Return (X, Y) of the center of cell containing provided text 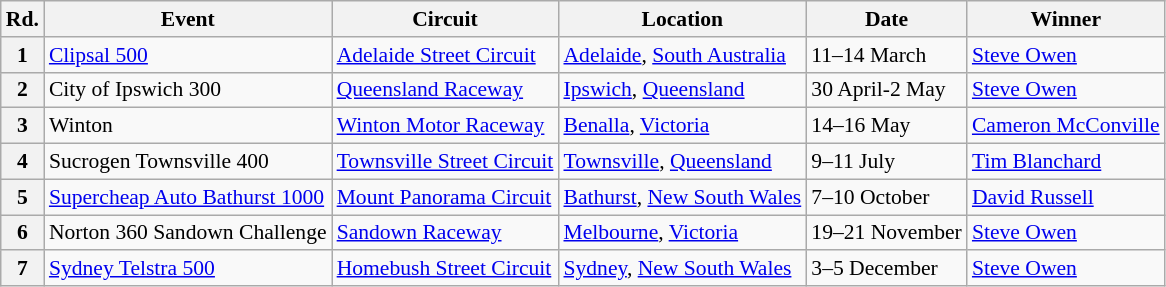
Date (886, 19)
Sandown Raceway (446, 233)
9–11 July (886, 162)
Location (682, 19)
6 (22, 233)
Mount Panorama Circuit (446, 197)
Sydney, New South Wales (682, 269)
Supercheap Auto Bathurst 1000 (188, 197)
Tim Blanchard (1066, 162)
30 April-2 May (886, 90)
5 (22, 197)
Rd. (22, 19)
2 (22, 90)
7 (22, 269)
Cameron McConville (1066, 126)
7–10 October (886, 197)
Ipswich, Queensland (682, 90)
Benalla, Victoria (682, 126)
Winton (188, 126)
Townsville, Queensland (682, 162)
Sucrogen Townsville 400 (188, 162)
Event (188, 19)
14–16 May (886, 126)
Clipsal 500 (188, 55)
Norton 360 Sandown Challenge (188, 233)
3 (22, 126)
Adelaide Street Circuit (446, 55)
Winner (1066, 19)
1 (22, 55)
Adelaide, South Australia (682, 55)
Winton Motor Raceway (446, 126)
19–21 November (886, 233)
Townsville Street Circuit (446, 162)
3–5 December (886, 269)
City of Ipswich 300 (188, 90)
Circuit (446, 19)
David Russell (1066, 197)
Queensland Raceway (446, 90)
4 (22, 162)
Melbourne, Victoria (682, 233)
Bathurst, New South Wales (682, 197)
11–14 March (886, 55)
Sydney Telstra 500 (188, 269)
Homebush Street Circuit (446, 269)
